Return [x, y] of the center of cell containing provided text 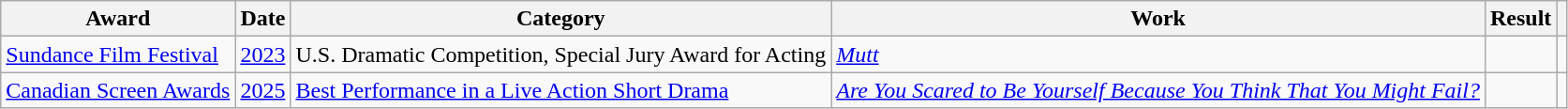
2025 [262, 90]
Mutt [1158, 54]
Best Performance in a Live Action Short Drama [560, 90]
Award [118, 19]
U.S. Dramatic Competition, Special Jury Award for Acting [560, 54]
Sundance Film Festival [118, 54]
Work [1158, 19]
Category [560, 19]
Date [262, 19]
2023 [262, 54]
Are You Scared to Be Yourself Because You Think That You Might Fail? [1158, 90]
Result [1520, 19]
Canadian Screen Awards [118, 90]
